Output the [X, Y] coordinate of the center of the cell containing the given text.  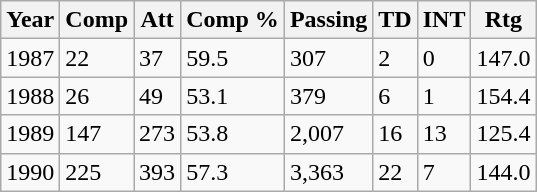
3,363 [328, 172]
125.4 [504, 134]
Passing [328, 20]
Year [30, 20]
49 [158, 96]
INT [444, 20]
16 [395, 134]
TD [395, 20]
1 [444, 96]
Comp % [233, 20]
1990 [30, 172]
1989 [30, 134]
Rtg [504, 20]
26 [97, 96]
1988 [30, 96]
13 [444, 134]
53.1 [233, 96]
147 [97, 134]
7 [444, 172]
1987 [30, 58]
307 [328, 58]
37 [158, 58]
57.3 [233, 172]
Att [158, 20]
147.0 [504, 58]
379 [328, 96]
0 [444, 58]
273 [158, 134]
2 [395, 58]
2,007 [328, 134]
Comp [97, 20]
144.0 [504, 172]
6 [395, 96]
53.8 [233, 134]
225 [97, 172]
59.5 [233, 58]
393 [158, 172]
154.4 [504, 96]
